Capture the cell that displays the provided text and extract its (x, y) central coordinate. 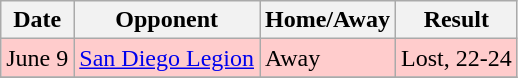
Home/Away (328, 20)
June 9 (38, 58)
Away (328, 58)
Lost, 22-24 (456, 58)
Date (38, 20)
Result (456, 20)
San Diego Legion (167, 58)
Opponent (167, 20)
